Determine the (X, Y) coordinate at the center of the cell enclosing the given text.  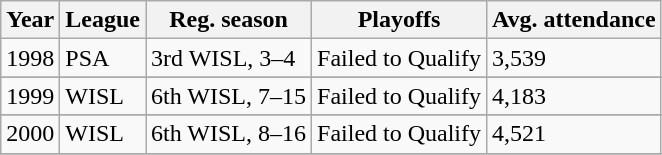
4,183 (574, 96)
6th WISL, 8–16 (229, 134)
2000 (30, 134)
3,539 (574, 58)
PSA (103, 58)
Avg. attendance (574, 20)
Year (30, 20)
1998 (30, 58)
3rd WISL, 3–4 (229, 58)
Playoffs (400, 20)
4,521 (574, 134)
1999 (30, 96)
League (103, 20)
Reg. season (229, 20)
6th WISL, 7–15 (229, 96)
